Output the (x, y) coordinate of the center of the cell containing the given text.  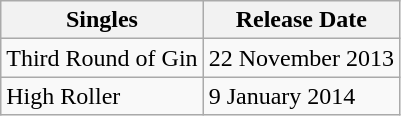
High Roller (102, 96)
9 January 2014 (301, 96)
22 November 2013 (301, 58)
Third Round of Gin (102, 58)
Singles (102, 20)
Release Date (301, 20)
